Output the (x, y) coordinate of the center of the cell containing the given text.  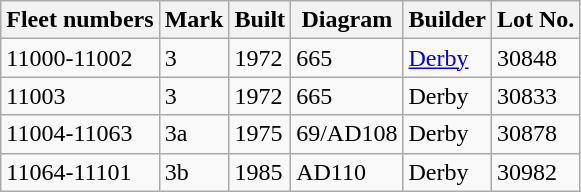
11003 (80, 96)
11004-11063 (80, 134)
Lot No. (535, 20)
Built (260, 20)
30878 (535, 134)
30833 (535, 96)
30982 (535, 172)
Diagram (347, 20)
1975 (260, 134)
Mark (194, 20)
30848 (535, 58)
AD110 (347, 172)
Fleet numbers (80, 20)
11000-11002 (80, 58)
69/AD108 (347, 134)
3b (194, 172)
11064-11101 (80, 172)
1985 (260, 172)
Builder (447, 20)
3a (194, 134)
